Search for the cell housing the specified text and yield its (x, y) center coordinate. 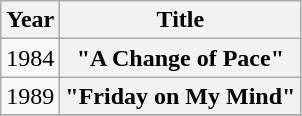
"Friday on My Mind" (180, 96)
Year (30, 20)
1989 (30, 96)
"A Change of Pace" (180, 58)
1984 (30, 58)
Title (180, 20)
